Determine the [X, Y] coordinate at the center of the cell enclosing the given text.  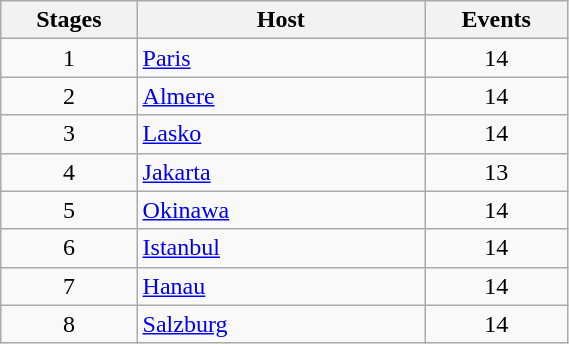
5 [69, 210]
Jakarta [280, 172]
Istanbul [280, 248]
Lasko [280, 134]
Host [280, 20]
8 [69, 324]
Hanau [280, 286]
Events [496, 20]
Stages [69, 20]
Almere [280, 96]
7 [69, 286]
6 [69, 248]
Okinawa [280, 210]
Salzburg [280, 324]
13 [496, 172]
1 [69, 58]
4 [69, 172]
2 [69, 96]
3 [69, 134]
Paris [280, 58]
